Return [X, Y] of the center of cell containing provided text 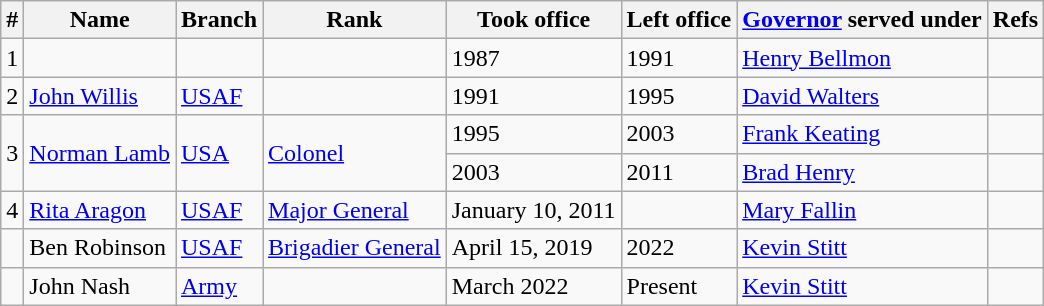
2 [12, 96]
2011 [679, 172]
Major General [355, 210]
Frank Keating [862, 134]
1 [12, 58]
USA [220, 153]
Took office [534, 20]
Left office [679, 20]
Rank [355, 20]
Ben Robinson [100, 248]
Present [679, 286]
Mary Fallin [862, 210]
John Nash [100, 286]
1987 [534, 58]
Norman Lamb [100, 153]
March 2022 [534, 286]
Colonel [355, 153]
Rita Aragon [100, 210]
Brad Henry [862, 172]
David Walters [862, 96]
Name [100, 20]
Army [220, 286]
Refs [1015, 20]
John Willis [100, 96]
January 10, 2011 [534, 210]
4 [12, 210]
Governor served under [862, 20]
# [12, 20]
April 15, 2019 [534, 248]
2022 [679, 248]
3 [12, 153]
Henry Bellmon [862, 58]
Brigadier General [355, 248]
Branch [220, 20]
